Return (X, Y) of the center of cell containing provided text 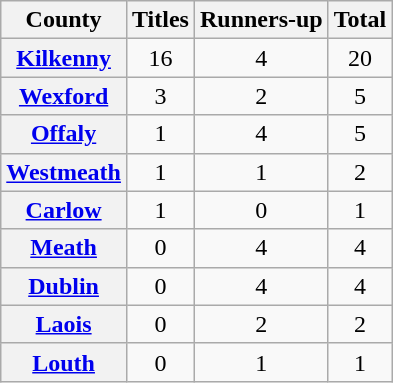
Runners-up (261, 20)
Titles (160, 20)
Offaly (64, 134)
16 (160, 58)
County (64, 20)
20 (360, 58)
Meath (64, 248)
Laois (64, 324)
Kilkenny (64, 58)
Louth (64, 362)
Dublin (64, 286)
Total (360, 20)
Carlow (64, 210)
Wexford (64, 96)
3 (160, 96)
Westmeath (64, 172)
